Extract the (X, Y) coordinate from the center of the cell holding the provided text.  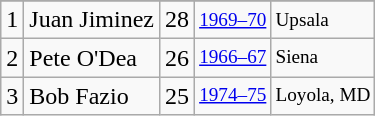
Bob Fazio (92, 96)
1966–67 (233, 58)
Juan Jiminez (92, 20)
Upsala (323, 20)
25 (178, 96)
Pete O'Dea (92, 58)
26 (178, 58)
Loyola, MD (323, 96)
Siena (323, 58)
3 (12, 96)
28 (178, 20)
2 (12, 58)
1969–70 (233, 20)
1 (12, 20)
1974–75 (233, 96)
